Scan for the cell matching the given text and deliver its (X, Y) coordinate at center. 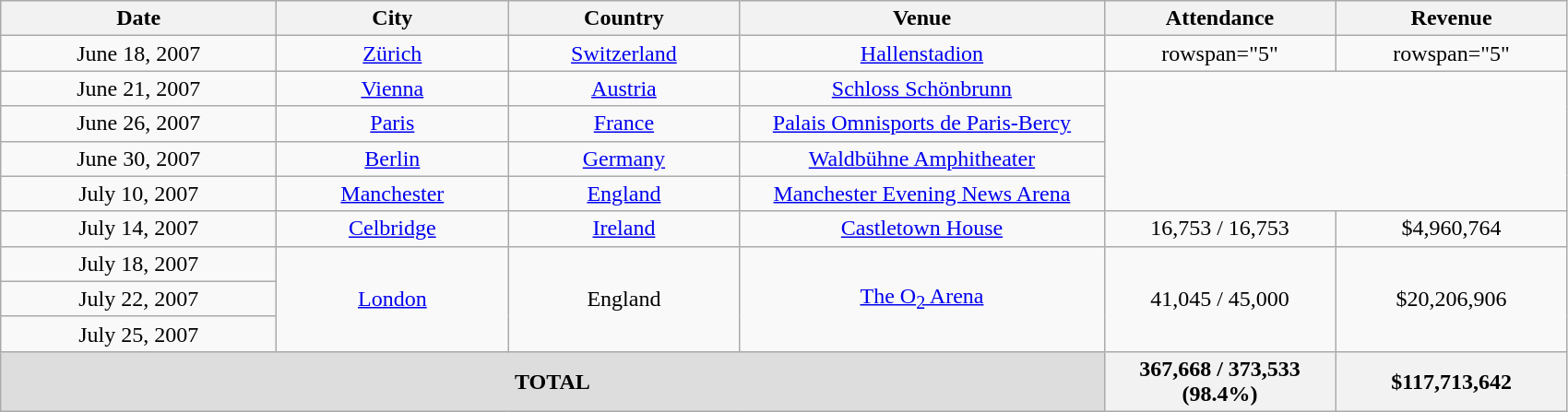
July 10, 2007 (138, 194)
Zürich (393, 53)
Castletown House (922, 229)
July 25, 2007 (138, 334)
Paris (393, 124)
Austria (624, 88)
Celbridge (393, 229)
Berlin (393, 159)
Palais Omnisports de Paris-Bercy (922, 124)
June 21, 2007 (138, 88)
41,045 / 45,000 (1219, 299)
Attendance (1219, 18)
Manchester (393, 194)
Schloss Schönbrunn (922, 88)
Vienna (393, 88)
France (624, 124)
$4,960,764 (1452, 229)
Manchester Evening News Arena (922, 194)
367,668 / 373,533 (98.4%) (1219, 382)
Date (138, 18)
The O2 Arena (922, 299)
Waldbühne Amphitheater (922, 159)
London (393, 299)
June 26, 2007 (138, 124)
Germany (624, 159)
City (393, 18)
Revenue (1452, 18)
July 22, 2007 (138, 299)
Venue (922, 18)
$20,206,906 (1452, 299)
Country (624, 18)
16,753 / 16,753 (1219, 229)
July 18, 2007 (138, 264)
TOTAL (552, 382)
July 14, 2007 (138, 229)
June 18, 2007 (138, 53)
Switzerland (624, 53)
Ireland (624, 229)
June 30, 2007 (138, 159)
$117,713,642 (1452, 382)
Hallenstadion (922, 53)
